Determine the (x, y) coordinate at the center of the cell enclosing the given text.  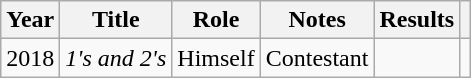
Year (30, 20)
2018 (30, 58)
Results (417, 20)
1's and 2's (116, 58)
Notes (317, 20)
Role (216, 20)
Title (116, 20)
Contestant (317, 58)
Himself (216, 58)
